Locate the cell with the specified text and output its (X, Y) center coordinate. 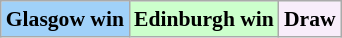
Edinburgh win (204, 19)
Draw (310, 19)
Glasgow win (65, 19)
